Scan for the cell matching the given text and deliver its [X, Y] coordinate at center. 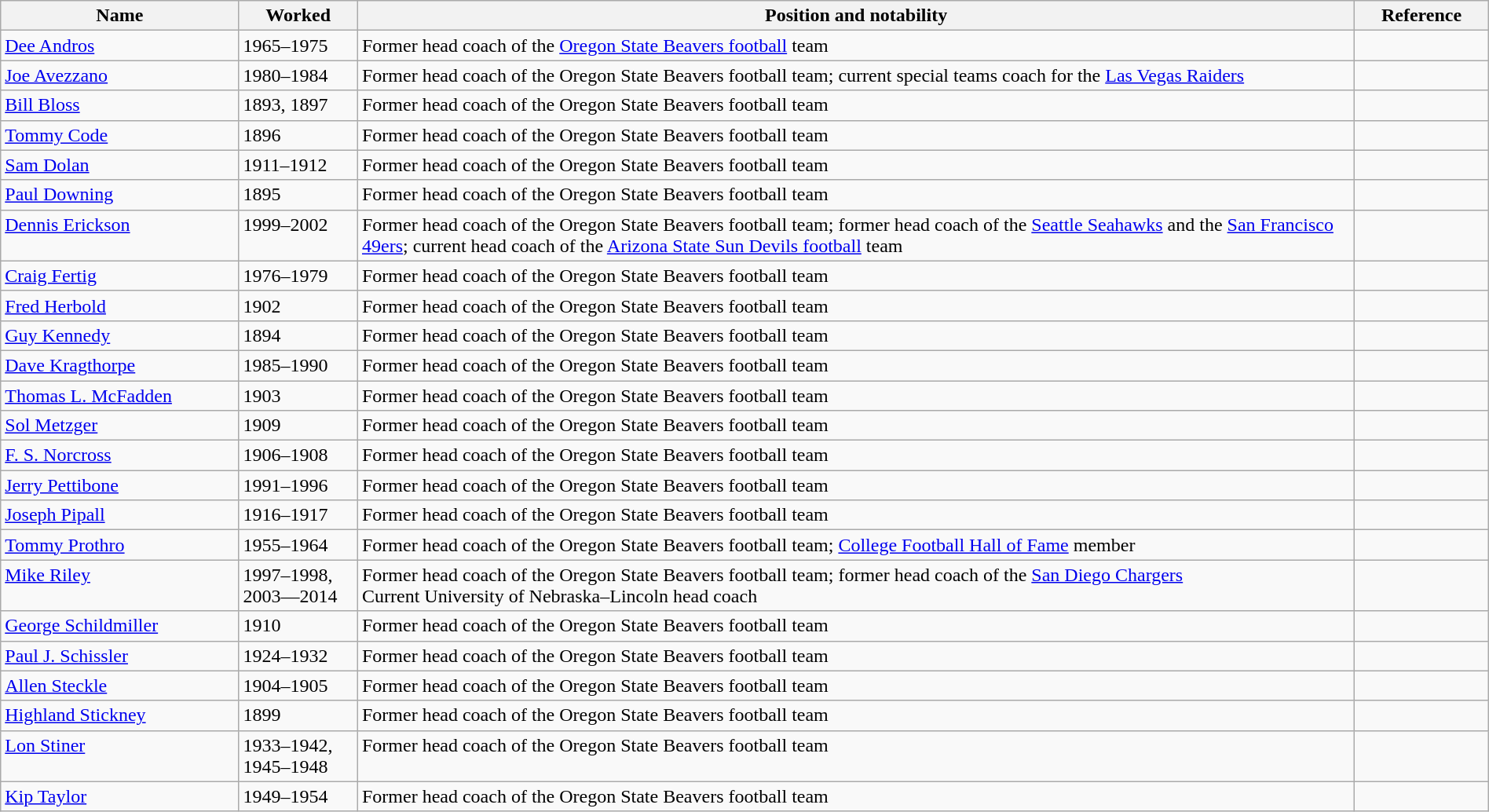
Former head coach of the Oregon State Beavers football team; current special teams coach for the Las Vegas Raiders [856, 75]
1933–1942, 1945–1948 [298, 755]
Former head coach of the Oregon State Beavers football team; College Football Hall of Fame member [856, 545]
1997–1998, 2003—2014 [298, 586]
F. S. Norcross [119, 455]
1895 [298, 195]
Jerry Pettibone [119, 485]
Highland Stickney [119, 715]
Dave Kragthorpe [119, 365]
Worked [298, 16]
George Schildmiller [119, 626]
1916–1917 [298, 515]
1924–1932 [298, 656]
Paul Downing [119, 195]
Joe Avezzano [119, 75]
1899 [298, 715]
1965–1975 [298, 46]
Kip Taylor [119, 796]
1904–1905 [298, 686]
Name [119, 16]
Allen Steckle [119, 686]
1894 [298, 335]
Dennis Erickson [119, 236]
Sam Dolan [119, 165]
Lon Stiner [119, 755]
1909 [298, 426]
1893, 1897 [298, 105]
1991–1996 [298, 485]
Reference [1421, 16]
Dee Andros [119, 46]
Thomas L. McFadden [119, 395]
1903 [298, 395]
1896 [298, 135]
1976–1979 [298, 276]
Sol Metzger [119, 426]
Position and notability [856, 16]
1980–1984 [298, 75]
1999–2002 [298, 236]
1902 [298, 305]
1985–1990 [298, 365]
1911–1912 [298, 165]
Guy Kennedy [119, 335]
1910 [298, 626]
1955–1964 [298, 545]
Bill Bloss [119, 105]
Tommy Prothro [119, 545]
Fred Herbold [119, 305]
Craig Fertig [119, 276]
Tommy Code [119, 135]
Joseph Pipall [119, 515]
Mike Riley [119, 586]
1949–1954 [298, 796]
Paul J. Schissler [119, 656]
1906–1908 [298, 455]
